Identify which cell holds the provided text, then report its (x, y) central coordinate. 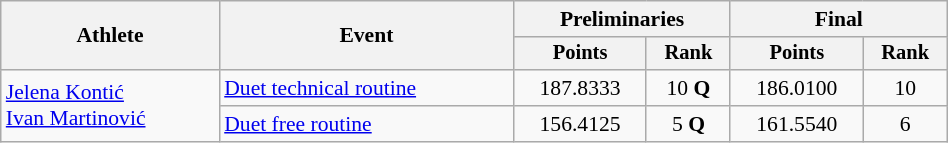
10 (905, 88)
Duet technical routine (366, 88)
186.0100 (796, 88)
Athlete (110, 36)
156.4125 (580, 124)
161.5540 (796, 124)
Jelena KontićIvan Martinović (110, 106)
Duet free routine (366, 124)
10 Q (688, 88)
6 (905, 124)
Event (366, 36)
187.8333 (580, 88)
Preliminaries (622, 19)
Final (838, 19)
5 Q (688, 124)
